Detect which cell encompasses the target text, then output its (X, Y) center coordinate. 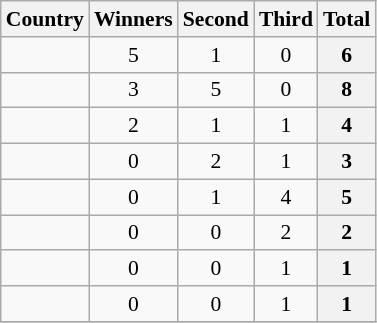
8 (346, 90)
Second (216, 19)
Winners (134, 19)
6 (346, 55)
Total (346, 19)
Country (45, 19)
Third (286, 19)
